Provide the [x, y] coordinate of the cell's center where the given text is located.  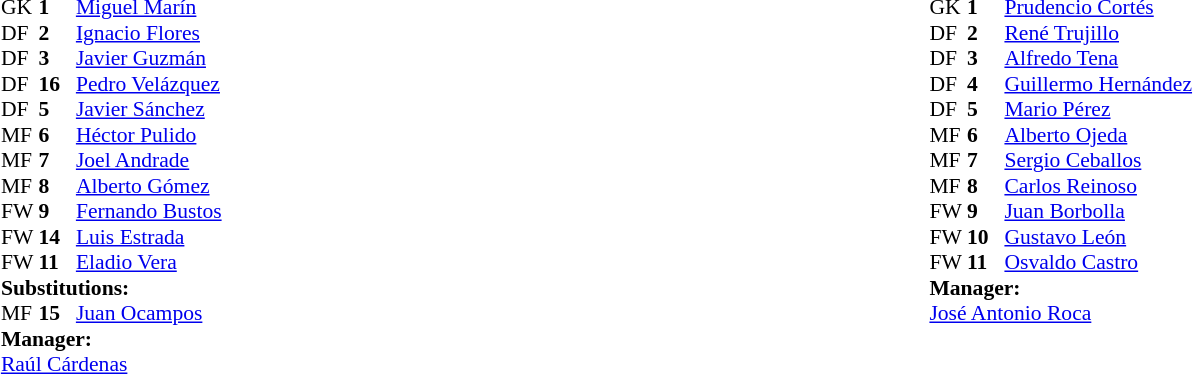
Substitutions: [112, 288]
Héctor Pulido [149, 135]
Alberto Ojeda [1098, 135]
Alfredo Tena [1098, 59]
José Antonio Roca [1060, 313]
Alberto Gómez [149, 186]
4 [986, 84]
Sergio Ceballos [1098, 161]
Ignacio Flores [149, 33]
16 [57, 84]
Osvaldo Castro [1098, 263]
René Trujillo [1098, 33]
Juan Ocampos [149, 313]
14 [57, 237]
Javier Sánchez [149, 109]
15 [57, 313]
Fernando Bustos [149, 211]
Joel Andrade [149, 161]
Carlos Reinoso [1098, 186]
Gustavo León [1098, 237]
Luis Estrada [149, 237]
Javier Guzmán [149, 59]
Mario Pérez [1098, 109]
10 [986, 237]
Juan Borbolla [1098, 211]
Guillermo Hernández [1098, 84]
Pedro Velázquez [149, 84]
Eladio Vera [149, 263]
